Capture the cell that displays the provided text and extract its [x, y] central coordinate. 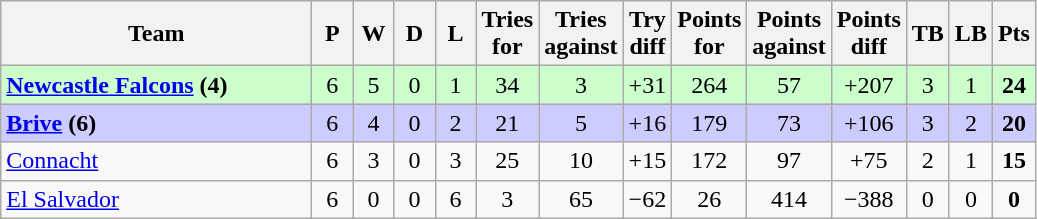
97 [789, 161]
25 [508, 161]
+207 [868, 85]
+16 [648, 123]
W [374, 34]
179 [710, 123]
Brive (6) [156, 123]
Points for [710, 34]
D [414, 34]
Try diff [648, 34]
Connacht [156, 161]
57 [789, 85]
TB [928, 34]
15 [1014, 161]
Tries for [508, 34]
21 [508, 123]
+106 [868, 123]
20 [1014, 123]
P [332, 34]
L [456, 34]
26 [710, 199]
Tries against [581, 34]
4 [374, 123]
−388 [868, 199]
24 [1014, 85]
414 [789, 199]
−62 [648, 199]
264 [710, 85]
+75 [868, 161]
10 [581, 161]
73 [789, 123]
65 [581, 199]
+31 [648, 85]
Pts [1014, 34]
172 [710, 161]
El Salvador [156, 199]
Team [156, 34]
+15 [648, 161]
Points diff [868, 34]
Points against [789, 34]
LB [970, 34]
34 [508, 85]
Newcastle Falcons (4) [156, 85]
